Extract the (x, y) coordinate from the center of the cell holding the provided text.  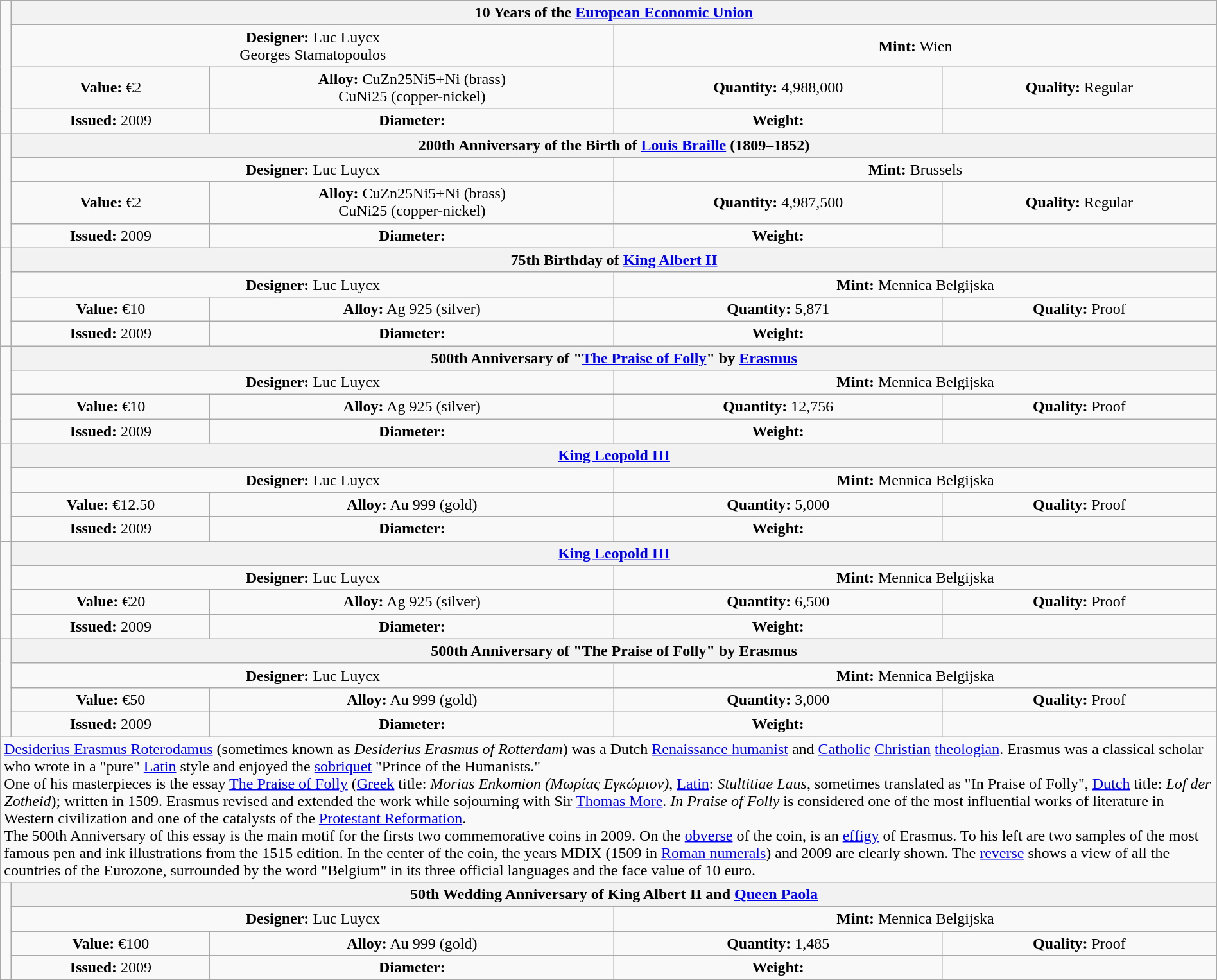
Designer: Luc LuycxGeorges Stamatopoulos (313, 46)
50th Wedding Anniversary of King Albert II and Queen Paola (614, 895)
Quantity: 1,485 (778, 943)
10 Years of the European Economic Union (614, 13)
Quantity: 3,000 (778, 700)
Quantity: 6,500 (778, 602)
Quantity: 4,988,000 (778, 87)
Value: €50 (110, 700)
Value: €100 (110, 943)
Mint: Brussels (915, 169)
75th Birthday of King Albert II (614, 260)
200th Anniversary of the Birth of Louis Braille (1809–1852) (614, 145)
Quantity: 5,000 (778, 504)
Quantity: 4,987,500 (778, 203)
Quantity: 5,871 (778, 309)
Quantity: 12,756 (778, 407)
Mint: Wien (915, 46)
Value: €20 (110, 602)
Value: €12.50 (110, 504)
